For the text-containing cell, return its midpoint in [x, y] coordinate format. 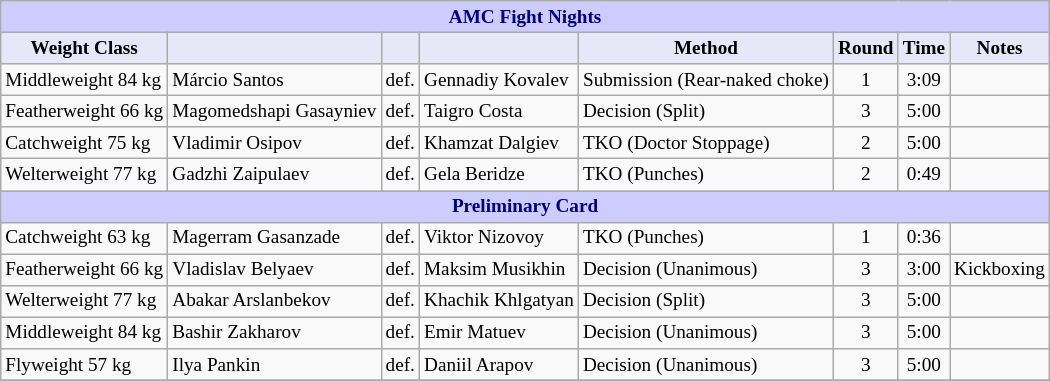
Time [924, 48]
Vladislav Belyaev [274, 270]
Catchweight 75 kg [84, 143]
3:00 [924, 270]
Magerram Gasanzade [274, 238]
3:09 [924, 80]
Bashir Zakharov [274, 333]
Magomedshapi Gasayniev [274, 111]
TKO (Doctor Stoppage) [706, 143]
Daniil Arapov [498, 365]
Viktor Nizovoy [498, 238]
Gennadiy Kovalev [498, 80]
Ilya Pankin [274, 365]
Kickboxing [1000, 270]
Notes [1000, 48]
Flyweight 57 kg [84, 365]
Márcio Santos [274, 80]
Weight Class [84, 48]
Submission (Rear-naked choke) [706, 80]
Khachik Khlgatyan [498, 301]
Preliminary Card [526, 206]
AMC Fight Nights [526, 17]
Vladimir Osipov [274, 143]
Emir Matuev [498, 333]
Abakar Arslanbekov [274, 301]
Khamzat Dalgiev [498, 143]
Maksim Musikhin [498, 270]
0:36 [924, 238]
Taigro Costa [498, 111]
0:49 [924, 175]
Gadzhi Zaipulaev [274, 175]
Catchweight 63 kg [84, 238]
Gela Beridze [498, 175]
Method [706, 48]
Round [866, 48]
